Identify which cell holds the provided text, then report its [X, Y] central coordinate. 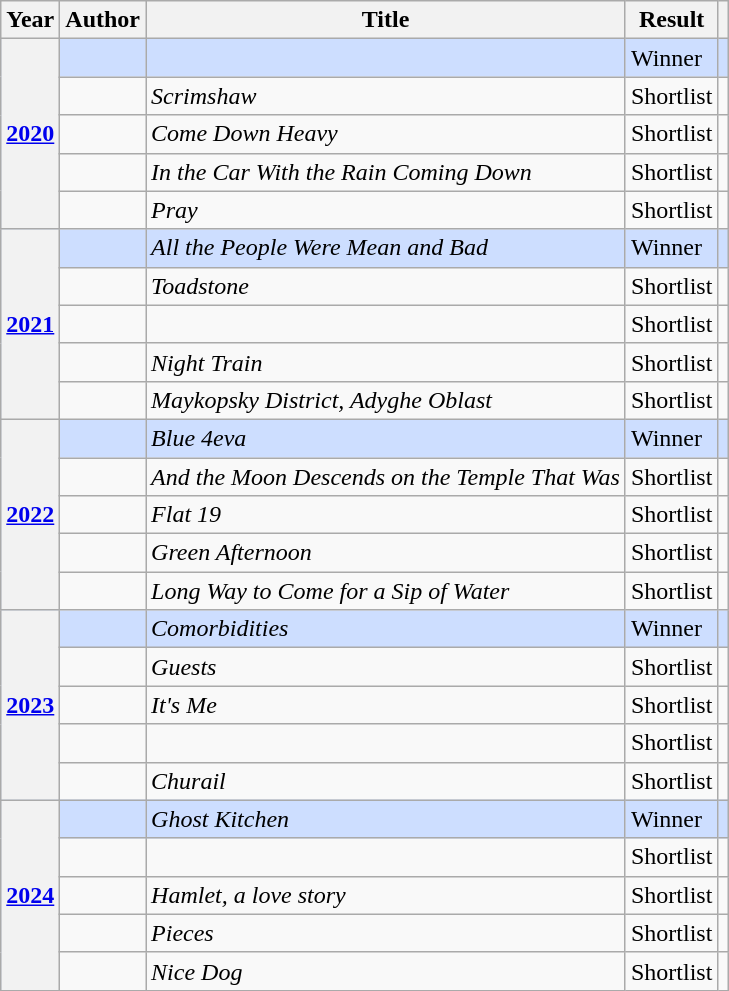
2021 [30, 324]
Title [386, 20]
Nice Dog [386, 971]
Flat 19 [386, 515]
Long Way to Come for a Sip of Water [386, 591]
All the People Were Mean and Bad [386, 248]
Maykopsky District, Adyghe Oblast [386, 400]
Author [103, 20]
Ghost Kitchen [386, 819]
Hamlet, a love story [386, 895]
Pieces [386, 933]
Scrimshaw [386, 96]
Night Train [386, 362]
In the Car With the Rain Coming Down [386, 172]
It's Me [386, 705]
Green Afternoon [386, 553]
Blue 4eva [386, 438]
2020 [30, 134]
Comorbidities [386, 629]
Come Down Heavy [386, 134]
2022 [30, 514]
2023 [30, 705]
Year [30, 20]
Churail [386, 781]
Toadstone [386, 286]
2024 [30, 895]
Pray [386, 210]
Guests [386, 667]
And the Moon Descends on the Temple That Was [386, 477]
Result [671, 20]
